Provide the (X, Y) coordinate of the cell's center where the given text is located.  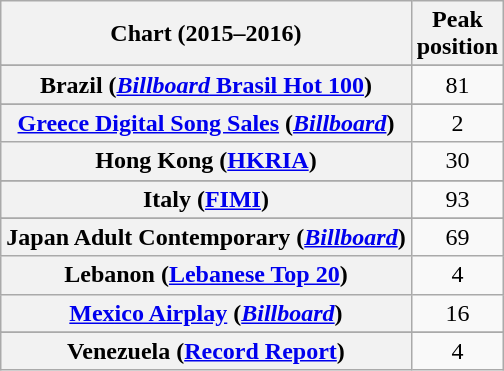
81 (457, 85)
69 (457, 237)
93 (457, 199)
Brazil (Billboard Brasil Hot 100) (206, 85)
Italy (FIMI) (206, 199)
16 (457, 313)
Chart (2015–2016) (206, 34)
Japan Adult Contemporary (Billboard) (206, 237)
Venezuela (Record Report) (206, 351)
30 (457, 161)
2 (457, 123)
Lebanon (Lebanese Top 20) (206, 275)
Peakposition (457, 34)
Hong Kong (HKRIA) (206, 161)
Mexico Airplay (Billboard) (206, 313)
Greece Digital Song Sales (Billboard) (206, 123)
